For the text-containing cell, return its midpoint in (x, y) coordinate format. 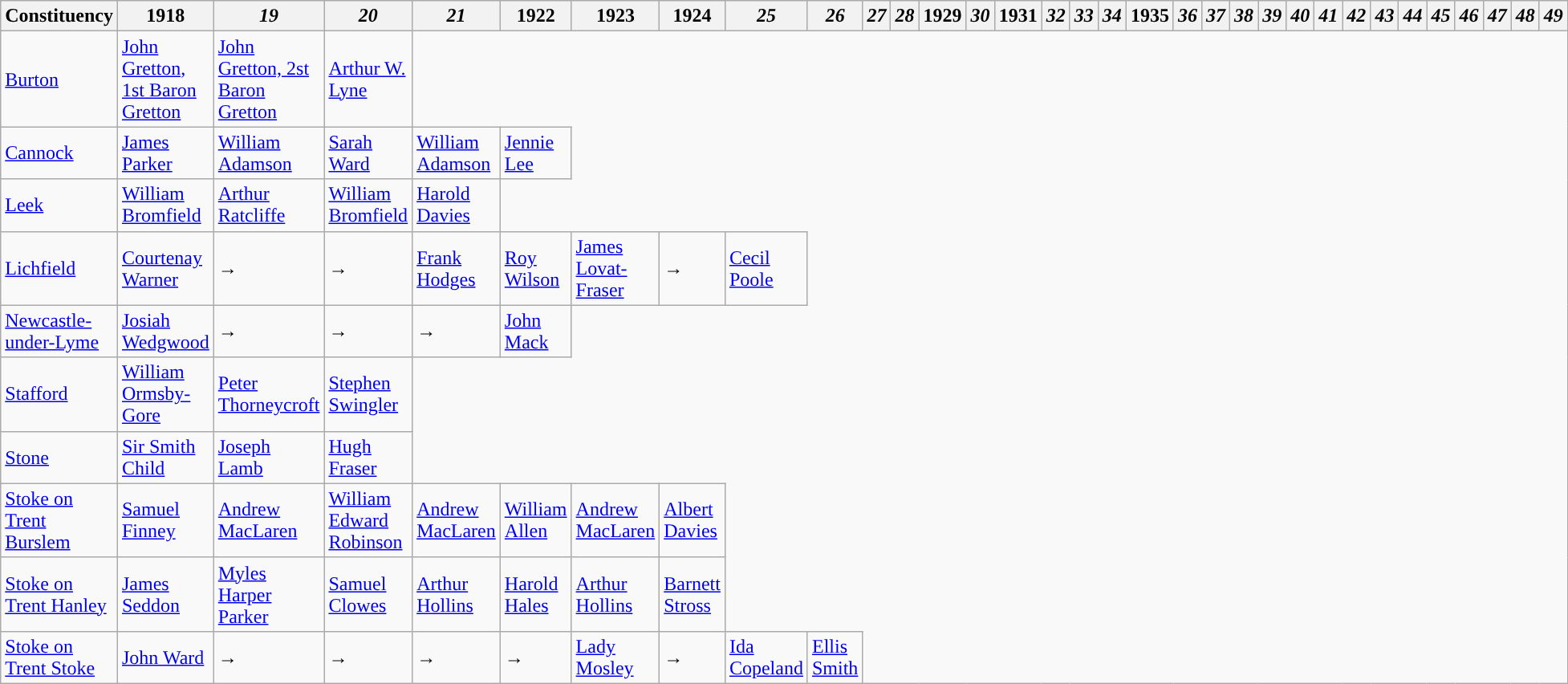
45 (1441, 16)
27 (876, 16)
43 (1385, 16)
19 (269, 16)
Barnett Stross (693, 594)
20 (368, 16)
39 (1273, 16)
34 (1112, 16)
1929 (942, 16)
James Seddon (165, 594)
Stafford (59, 394)
Sarah Ward (368, 153)
Sir Smith Child (165, 458)
28 (905, 16)
Lichfield (59, 268)
James Parker (165, 153)
36 (1188, 16)
Peter Thorneycroft (269, 394)
John Ward (165, 657)
Constituency (59, 16)
Newcastle-under-Lyme (59, 331)
46 (1468, 16)
42 (1356, 16)
48 (1525, 16)
John Gretton, 1st Baron Gretton (165, 79)
21 (457, 16)
44 (1412, 16)
Albert Davies (693, 520)
Stoke on Trent Hanley (59, 594)
1918 (165, 16)
Lady Mosley (615, 657)
Arthur Ratcliffe (269, 206)
Cecil Poole (766, 268)
Harold Davies (457, 206)
Ellis Smith (835, 657)
38 (1244, 16)
James Lovat-Fraser (615, 268)
Arthur W. Lyne (368, 79)
Harold Hales (536, 594)
Samuel Finney (165, 520)
William Ormsby-Gore (165, 394)
26 (835, 16)
Stoke on Trent Burslem (59, 520)
37 (1215, 16)
Samuel Clowes (368, 594)
49 (1554, 16)
Stoke on Trent Stoke (59, 657)
1935 (1149, 16)
Courtenay Warner (165, 268)
1931 (1018, 16)
40 (1300, 16)
William Edward Robinson (368, 520)
1922 (536, 16)
Hugh Fraser (368, 458)
1924 (693, 16)
Roy Wilson (536, 268)
41 (1329, 16)
Myles Harper Parker (269, 594)
30 (981, 16)
John Mack (536, 331)
Ida Copeland (766, 657)
Leek (59, 206)
1923 (615, 16)
Stephen Swingler (368, 394)
Stone (59, 458)
32 (1056, 16)
John Gretton, 2st Baron Gretton (269, 79)
Jennie Lee (536, 153)
Joseph Lamb (269, 458)
Cannock (59, 153)
William Allen (536, 520)
33 (1083, 16)
47 (1497, 16)
Frank Hodges (457, 268)
Burton (59, 79)
Josiah Wedgwood (165, 331)
25 (766, 16)
